Return (X, Y) of the center of cell containing provided text 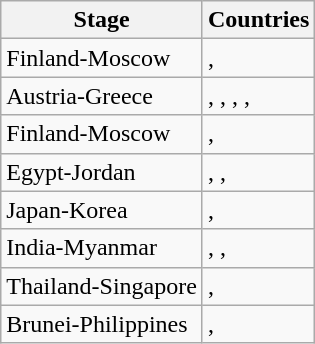
Countries (258, 20)
Austria-Greece (102, 96)
Thailand-Singapore (102, 286)
India-Myanmar (102, 248)
Japan-Korea (102, 210)
Egypt-Jordan (102, 172)
Brunei-Philippines (102, 324)
Stage (102, 20)
, , , , (258, 96)
